Return the (X, Y) coordinate for the center point of the cell that contains the specified text.  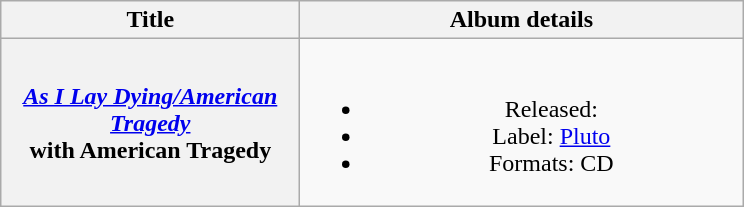
As I Lay Dying/American Tragedywith American Tragedy (150, 122)
Album details (522, 20)
Title (150, 20)
Released: Label: PlutoFormats: CD (522, 122)
